Return (X, Y) of the center of cell containing provided text 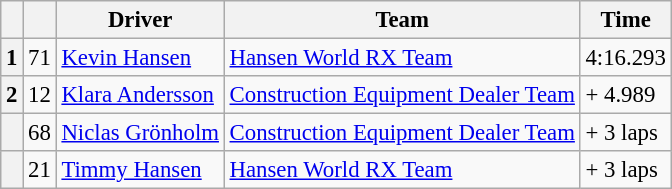
Niclas Grönholm (140, 133)
71 (40, 58)
+ 4.989 (626, 95)
Timmy Hansen (140, 170)
Time (626, 20)
Team (402, 20)
Driver (140, 20)
2 (12, 95)
4:16.293 (626, 58)
21 (40, 170)
12 (40, 95)
Klara Andersson (140, 95)
Kevin Hansen (140, 58)
68 (40, 133)
1 (12, 58)
